Pinpoint the cell where the given text exists, returning its (x, y) midpoint coordinate. 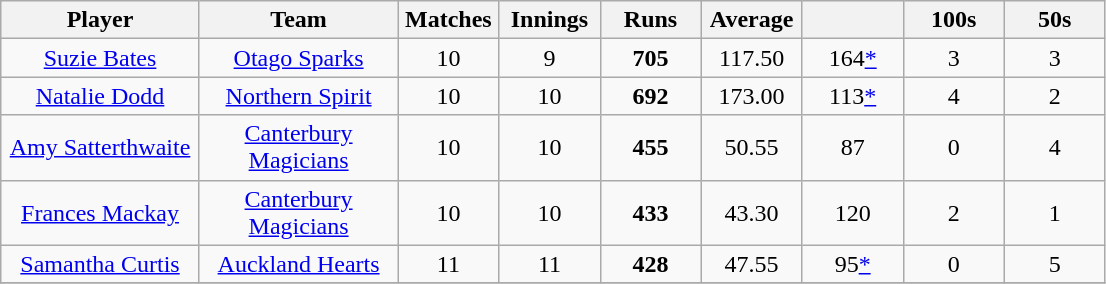
5 (1054, 264)
113* (852, 96)
47.55 (752, 264)
Suzie Bates (100, 58)
Frances Mackay (100, 212)
100s (954, 20)
1 (1054, 212)
95* (852, 264)
173.00 (752, 96)
117.50 (752, 58)
50.55 (752, 148)
705 (650, 58)
Samantha Curtis (100, 264)
164* (852, 58)
428 (650, 264)
120 (852, 212)
Amy Satterthwaite (100, 148)
9 (550, 58)
Average (752, 20)
Player (100, 20)
43.30 (752, 212)
Auckland Hearts (298, 264)
Matches (448, 20)
455 (650, 148)
Otago Sparks (298, 58)
50s (1054, 20)
Team (298, 20)
Natalie Dodd (100, 96)
692 (650, 96)
Northern Spirit (298, 96)
87 (852, 148)
433 (650, 212)
Innings (550, 20)
Runs (650, 20)
